Return [X, Y] of the center of cell containing provided text 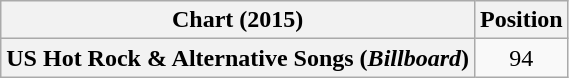
Position [521, 20]
US Hot Rock & Alternative Songs (Billboard) [238, 58]
94 [521, 58]
Chart (2015) [238, 20]
